From the cell containing the given text, extract its center point as [X, Y] coordinate. 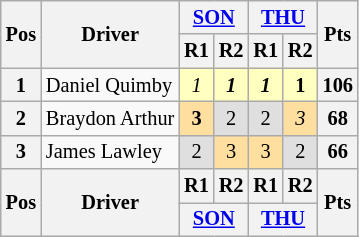
106 [338, 85]
Braydon Arthur [110, 118]
68 [338, 118]
James Lawley [110, 152]
Daniel Quimby [110, 85]
66 [338, 152]
